Determine the [X, Y] coordinate at the center of the cell enclosing the given text.  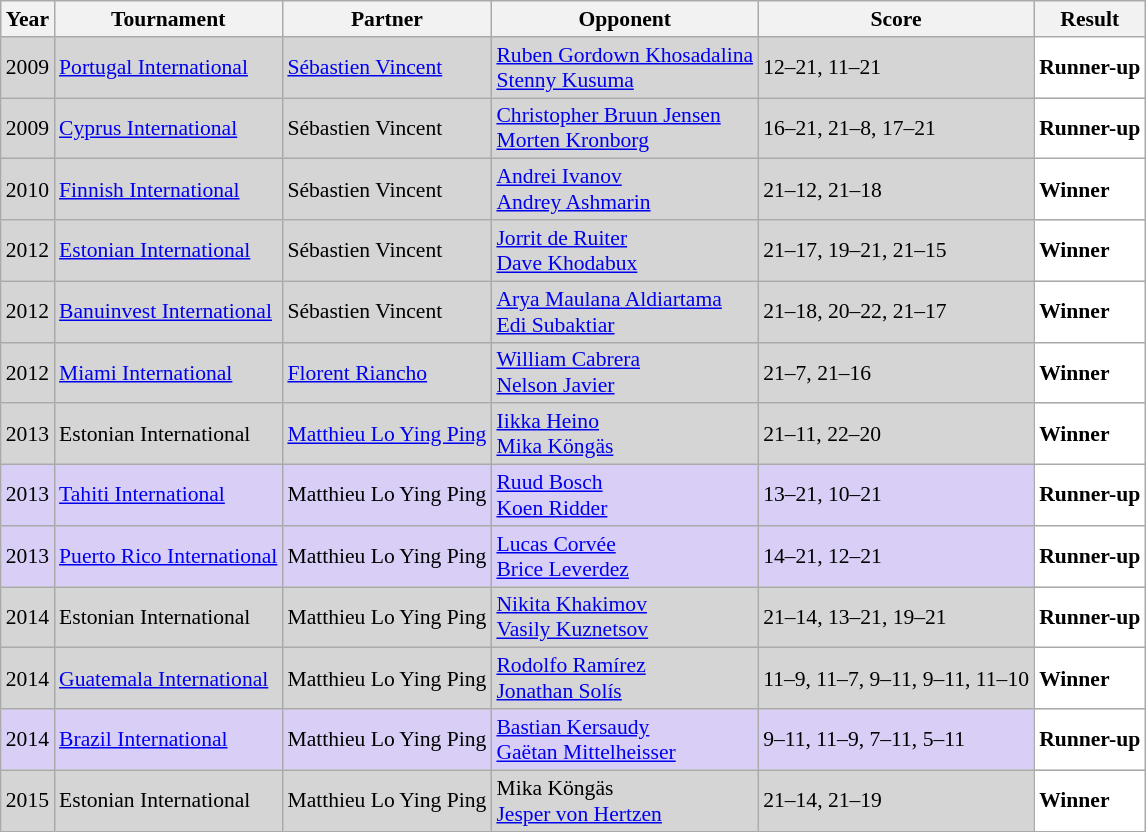
Finnish International [168, 190]
Banuinvest International [168, 312]
21–12, 21–18 [896, 190]
Lucas Corvée Brice Leverdez [624, 556]
16–21, 21–8, 17–21 [896, 128]
Rodolfo Ramírez Jonathan Solís [624, 678]
21–7, 21–16 [896, 372]
Partner [386, 19]
Tournament [168, 19]
21–11, 22–20 [896, 434]
2010 [28, 190]
Nikita Khakimov Vasily Kuznetsov [624, 618]
Cyprus International [168, 128]
Portugal International [168, 68]
21–17, 19–21, 21–15 [896, 250]
21–14, 21–19 [896, 800]
11–9, 11–7, 9–11, 9–11, 11–10 [896, 678]
Florent Riancho [386, 372]
Bastian Kersaudy Gaëtan Mittelheisser [624, 740]
William Cabrera Nelson Javier [624, 372]
Score [896, 19]
Iikka Heino Mika Köngäs [624, 434]
21–14, 13–21, 19–21 [896, 618]
Ruud Bosch Koen Ridder [624, 496]
12–21, 11–21 [896, 68]
2015 [28, 800]
13–21, 10–21 [896, 496]
Mika Köngäs Jesper von Hertzen [624, 800]
14–21, 12–21 [896, 556]
Tahiti International [168, 496]
Guatemala International [168, 678]
Arya Maulana Aldiartama Edi Subaktiar [624, 312]
9–11, 11–9, 7–11, 5–11 [896, 740]
Jorrit de Ruiter Dave Khodabux [624, 250]
21–18, 20–22, 21–17 [896, 312]
Result [1090, 19]
Opponent [624, 19]
Miami International [168, 372]
Andrei Ivanov Andrey Ashmarin [624, 190]
Brazil International [168, 740]
Ruben Gordown Khosadalina Stenny Kusuma [624, 68]
Year [28, 19]
Christopher Bruun Jensen Morten Kronborg [624, 128]
Puerto Rico International [168, 556]
